Output the (X, Y) coordinate of the center of the cell containing the given text.  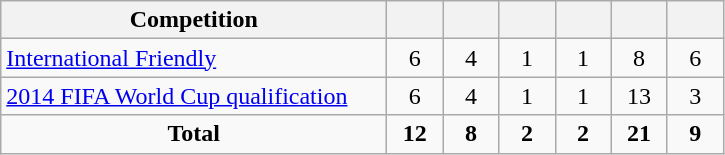
Competition (194, 20)
13 (639, 96)
Total (194, 134)
12 (415, 134)
3 (695, 96)
International Friendly (194, 58)
21 (639, 134)
9 (695, 134)
2014 FIFA World Cup qualification (194, 96)
